Capture the cell that displays the provided text and extract its (X, Y) central coordinate. 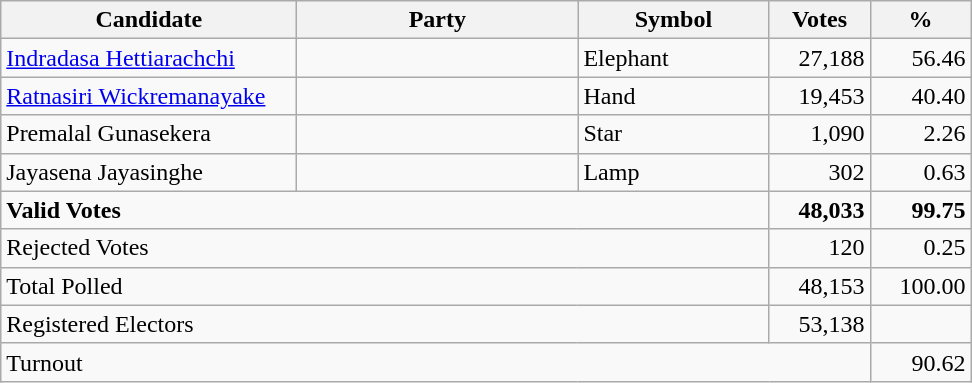
2.26 (920, 134)
Party (438, 20)
48,033 (820, 210)
1,090 (820, 134)
40.40 (920, 96)
19,453 (820, 96)
Valid Votes (385, 210)
Turnout (436, 362)
Lamp (674, 172)
Premalal Gunasekera (149, 134)
302 (820, 172)
Rejected Votes (385, 248)
Registered Electors (385, 324)
100.00 (920, 286)
Ratnasiri Wickremanayake (149, 96)
% (920, 20)
Jayasena Jayasinghe (149, 172)
Votes (820, 20)
Symbol (674, 20)
Indradasa Hettiarachchi (149, 58)
48,153 (820, 286)
90.62 (920, 362)
Total Polled (385, 286)
0.25 (920, 248)
99.75 (920, 210)
27,188 (820, 58)
120 (820, 248)
56.46 (920, 58)
Elephant (674, 58)
Candidate (149, 20)
Star (674, 134)
53,138 (820, 324)
0.63 (920, 172)
Hand (674, 96)
